Find where the given text appears and provide that cell's center as (x, y) coordinate. 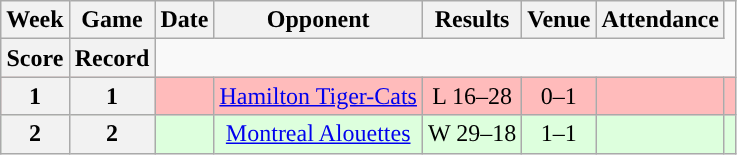
Score (35, 58)
1–1 (559, 134)
0–1 (559, 96)
Week (35, 20)
L 16–28 (472, 96)
Record (112, 58)
Venue (559, 20)
Results (472, 20)
Game (112, 20)
Date (184, 20)
W 29–18 (472, 134)
Montreal Alouettes (318, 134)
Opponent (318, 20)
Hamilton Tiger-Cats (318, 96)
Attendance (660, 20)
